Capture the cell that displays the provided text and extract its (X, Y) central coordinate. 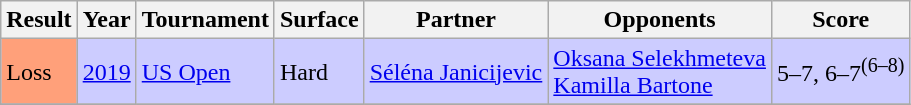
Loss (39, 72)
Séléna Janicijevic (456, 72)
Result (39, 20)
US Open (205, 72)
Surface (319, 20)
Score (840, 20)
Tournament (205, 20)
Partner (456, 20)
Opponents (660, 20)
2019 (106, 72)
Oksana Selekhmeteva Kamilla Bartone (660, 72)
5–7, 6–7(6–8) (840, 72)
Year (106, 20)
Hard (319, 72)
